Identify which cell holds the provided text, then report its [x, y] central coordinate. 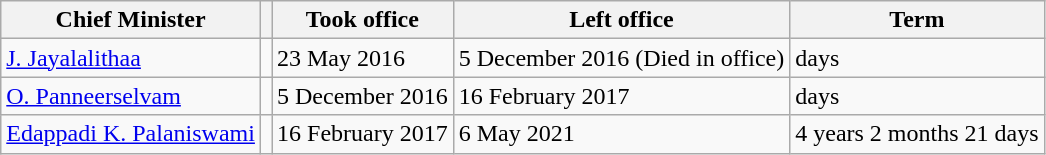
23 May 2016 [363, 58]
Left office [621, 20]
Took office [363, 20]
6 May 2021 [621, 134]
4 years 2 months 21 days [917, 134]
Edappadi K. Palaniswami [131, 134]
5 December 2016 (Died in office) [621, 58]
Term [917, 20]
Chief Minister [131, 20]
J. Jayalalithaa [131, 58]
O. Panneerselvam [131, 96]
5 December 2016 [363, 96]
